Locate the cell with the specified text and output its (X, Y) center coordinate. 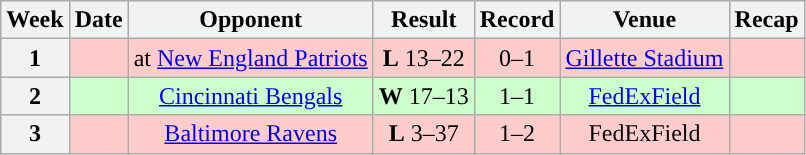
0–1 (517, 58)
3 (35, 134)
Baltimore Ravens (250, 134)
1–2 (517, 134)
Venue (644, 20)
Record (517, 20)
Week (35, 20)
Opponent (250, 20)
W 17–13 (424, 96)
Gillette Stadium (644, 58)
Result (424, 20)
L 13–22 (424, 58)
Recap (766, 20)
1 (35, 58)
L 3–37 (424, 134)
Date (98, 20)
1–1 (517, 96)
Cincinnati Bengals (250, 96)
2 (35, 96)
at New England Patriots (250, 58)
